Provide the [x, y] coordinate of the cell's center where the given text is located.  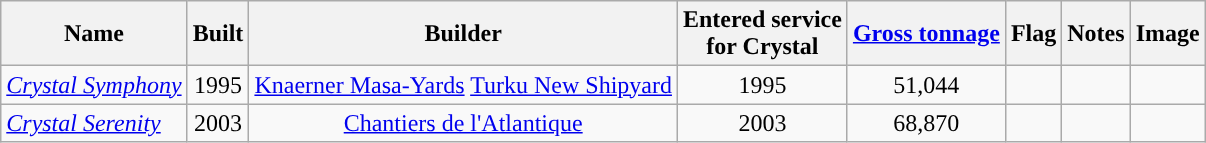
Gross tonnage [926, 34]
Builder [464, 34]
51,044 [926, 85]
Name [94, 34]
Built [218, 34]
Chantiers de l'Atlantique [464, 123]
Crystal Serenity [94, 123]
Notes [1096, 34]
Entered servicefor Crystal [762, 34]
Crystal Symphony [94, 85]
Image [1168, 34]
Knaerner Masa-Yards Turku New Shipyard [464, 85]
Flag [1033, 34]
68,870 [926, 123]
